Capture the cell that displays the provided text and extract its [x, y] central coordinate. 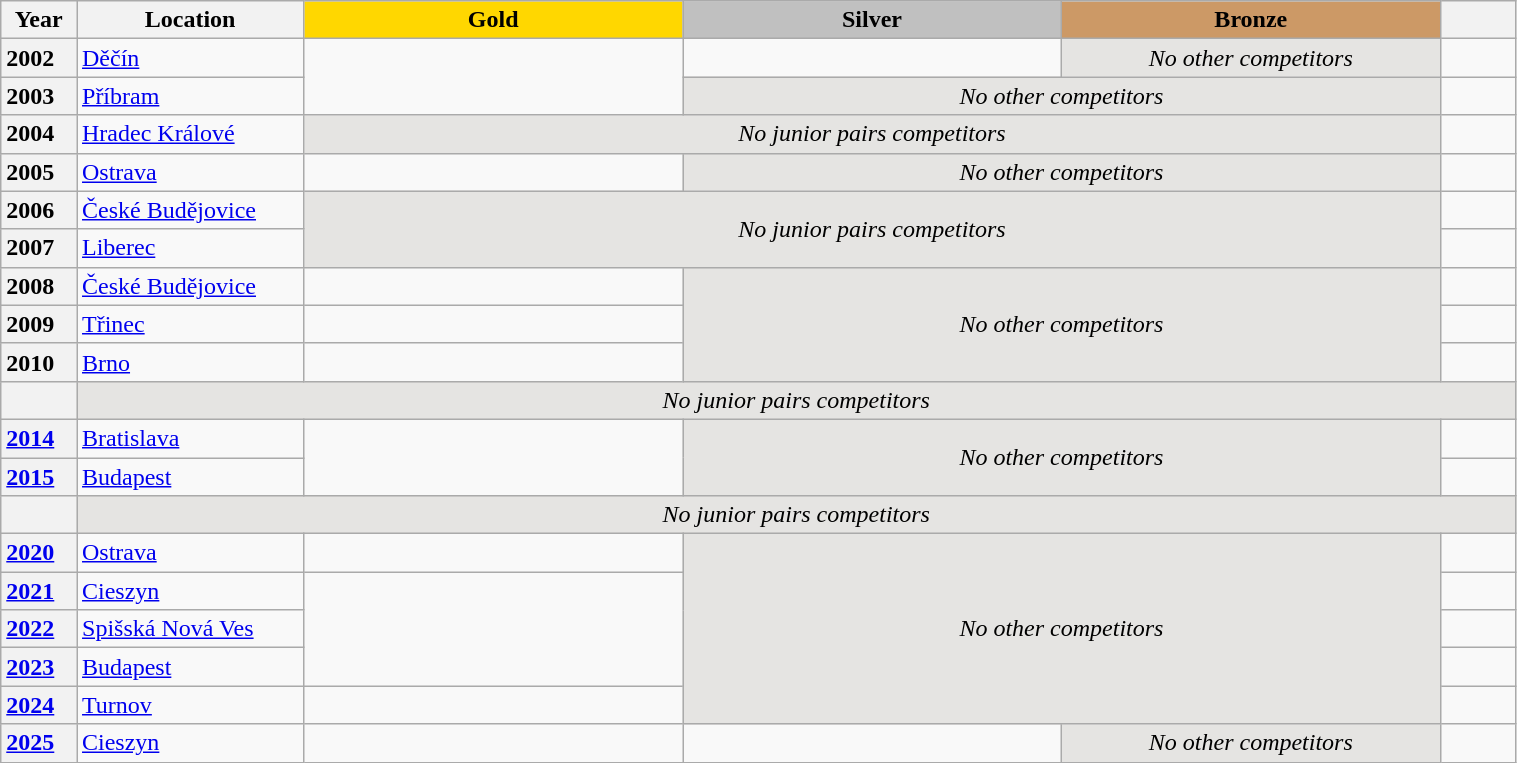
Silver [872, 20]
2025 [39, 743]
Hradec Králové [190, 134]
Brno [190, 362]
2006 [39, 210]
Příbram [190, 96]
Year [39, 20]
2022 [39, 629]
2020 [39, 553]
2014 [39, 438]
Location [190, 20]
2010 [39, 362]
Liberec [190, 248]
Třinec [190, 324]
2004 [39, 134]
2015 [39, 477]
Bronze [1250, 20]
2024 [39, 705]
2021 [39, 591]
2002 [39, 58]
2023 [39, 667]
2009 [39, 324]
2005 [39, 172]
Bratislava [190, 438]
Turnov [190, 705]
2003 [39, 96]
Děčín [190, 58]
Spišská Nová Ves [190, 629]
2007 [39, 248]
Gold [494, 20]
2008 [39, 286]
